Search for the cell housing the specified text and yield its [X, Y] center coordinate. 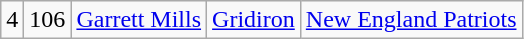
106 [48, 20]
Gridiron [254, 20]
Garrett Mills [139, 20]
4 [12, 20]
New England Patriots [411, 20]
